Locate the cell with the specified text and output its (X, Y) center coordinate. 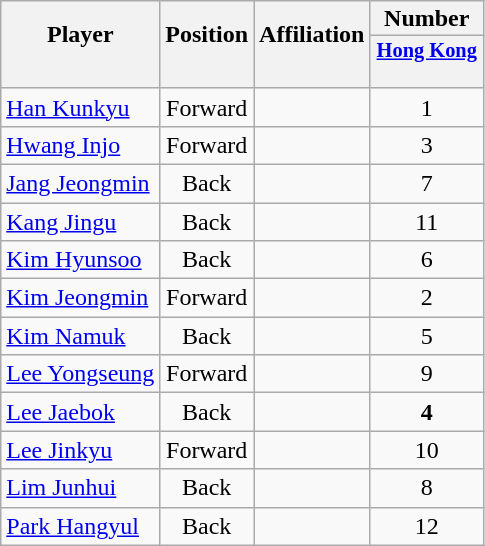
Lee Jinkyu (80, 450)
5 (427, 336)
12 (427, 526)
9 (427, 374)
Park Hangyul (80, 526)
10 (427, 450)
6 (427, 260)
8 (427, 488)
Number (427, 18)
Position (207, 34)
Kim Hyunsoo (80, 260)
Player (80, 34)
Lim Junhui (80, 488)
Han Kunkyu (80, 107)
4 (427, 412)
Jang Jeongmin (80, 183)
Lee Yongseung (80, 374)
Hong Kong (427, 50)
Affiliation (312, 34)
Hwang Injo (80, 145)
11 (427, 221)
Kim Namuk (80, 336)
2 (427, 298)
1 (427, 107)
Kim Jeongmin (80, 298)
Lee Jaebok (80, 412)
3 (427, 145)
Kang Jingu (80, 221)
7 (427, 183)
